Pinpoint the cell where the given text exists, returning its [x, y] midpoint coordinate. 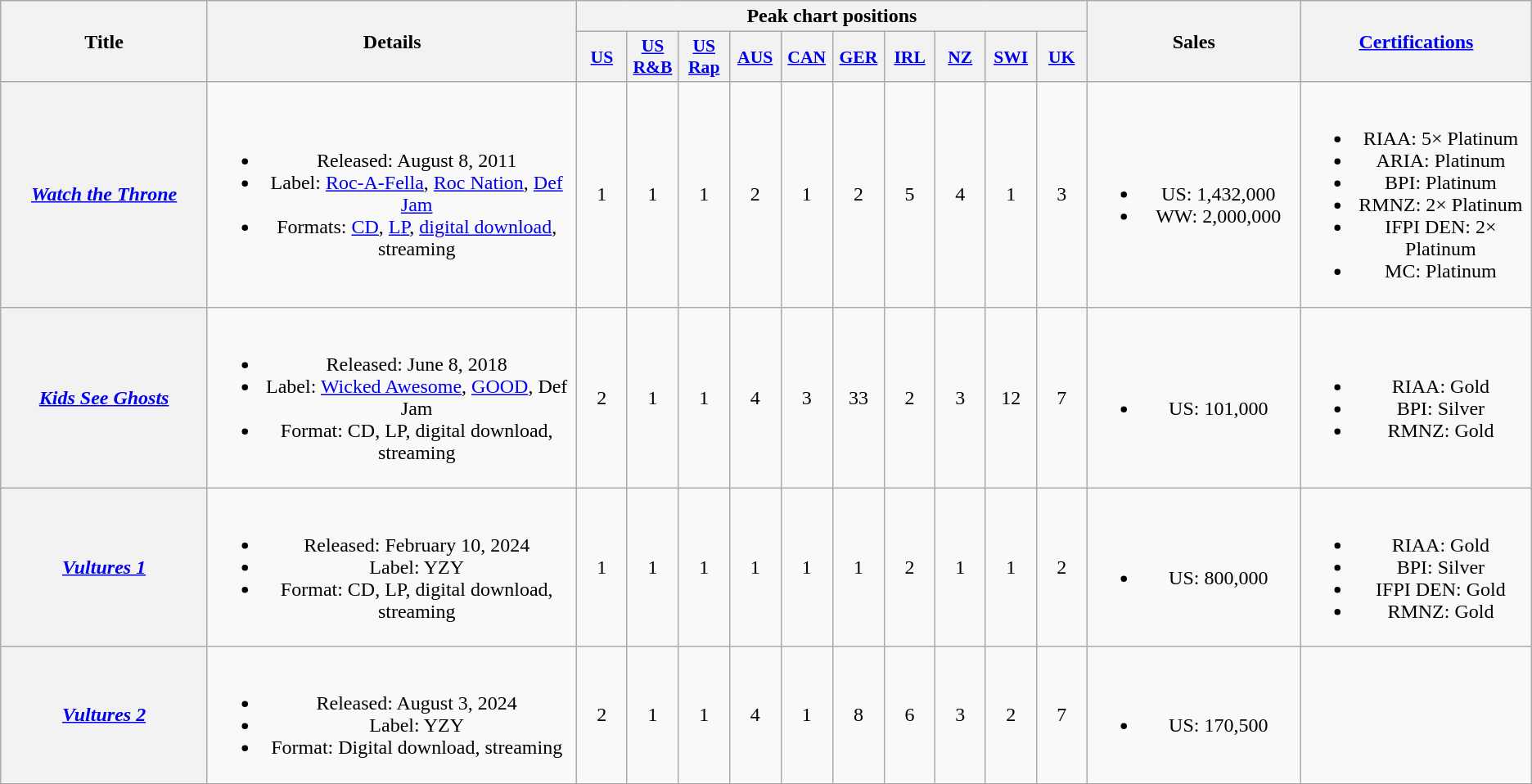
CAN [807, 57]
Peak chart positions [831, 16]
6 [910, 715]
Released: February 10, 2024Label: YZYFormat: CD, LP, digital download, streaming [391, 567]
Released: June 8, 2018Label: Wicked Awesome, GOOD, Def JamFormat: CD, LP, digital download, streaming [391, 398]
US: 800,000 [1194, 567]
Released: August 3, 2024Label: YZYFormat: Digital download, streaming [391, 715]
33 [858, 398]
8 [858, 715]
NZ [961, 57]
RIAA: GoldBPI: SilverIFPI DEN: GoldRMNZ: Gold [1417, 567]
USR&B [653, 57]
12 [1012, 398]
Details [391, 41]
Vultures 1 [105, 567]
US: 170,500 [1194, 715]
SWI [1012, 57]
RIAA: GoldBPI: SilverRMNZ: Gold [1417, 398]
Kids See Ghosts [105, 398]
US [602, 57]
Sales [1194, 41]
AUS [755, 57]
GER [858, 57]
UK [1061, 57]
Title [105, 41]
US: 1,432,000WW: 2,000,000 [1194, 195]
IRL [910, 57]
5 [910, 195]
Certifications [1417, 41]
Watch the Throne [105, 195]
US: 101,000 [1194, 398]
RIAA: 5× PlatinumARIA: PlatinumBPI: PlatinumRMNZ: 2× PlatinumIFPI DEN: 2× PlatinumMC: Platinum [1417, 195]
Released: August 8, 2011Label: Roc-A-Fella, Roc Nation, Def JamFormats: CD, LP, digital download, streaming [391, 195]
USRap [704, 57]
Vultures 2 [105, 715]
